Pinpoint the cell where the given text exists, returning its [x, y] midpoint coordinate. 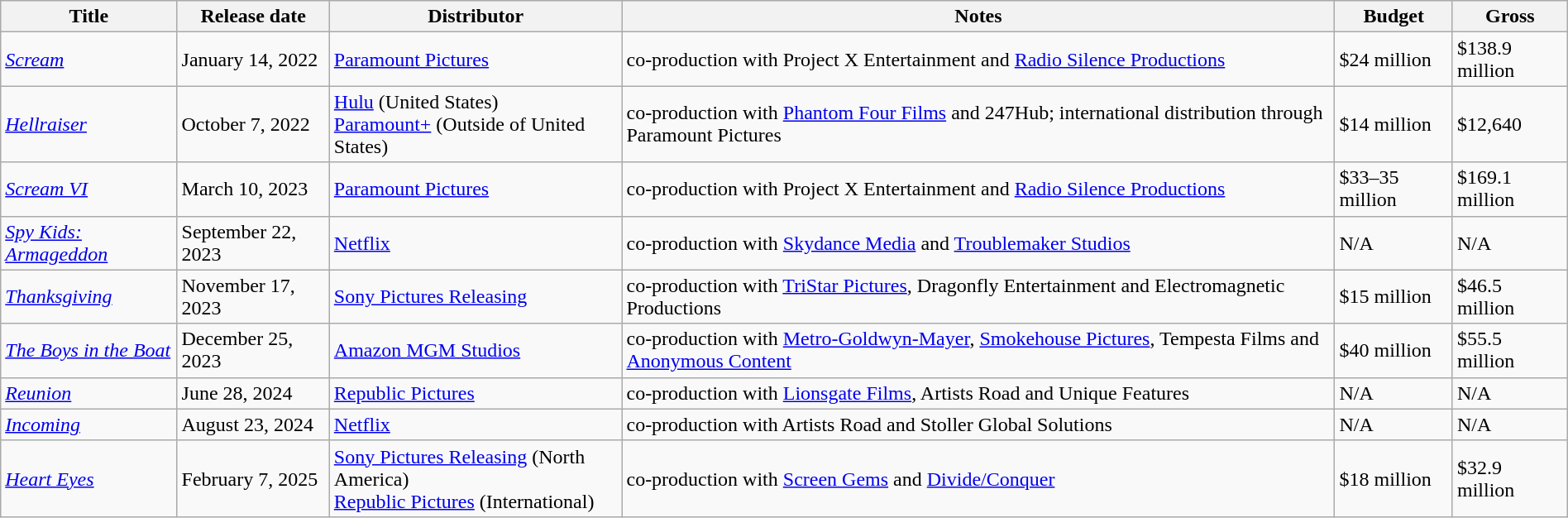
Incoming [89, 424]
November 17, 2023 [253, 296]
Notes [978, 17]
$46.5 million [1510, 296]
co-production with Metro-Goldwyn-Mayer, Smokehouse Pictures, Tempesta Films and Anonymous Content [978, 351]
co-production with Skydance Media and Troublemaker Studios [978, 243]
$14 million [1394, 124]
co-production with Phantom Four Films and 247Hub; international distribution through Paramount Pictures [978, 124]
June 28, 2024 [253, 393]
$55.5 million [1510, 351]
Budget [1394, 17]
The Boys in the Boat [89, 351]
December 25, 2023 [253, 351]
$33–35 million [1394, 189]
Spy Kids: Armageddon [89, 243]
August 23, 2024 [253, 424]
$169.1 million [1510, 189]
January 14, 2022 [253, 60]
Gross [1510, 17]
Reunion [89, 393]
September 22, 2023 [253, 243]
February 7, 2025 [253, 478]
$138.9 million [1510, 60]
co-production with Lionsgate Films, Artists Road and Unique Features [978, 393]
$40 million [1394, 351]
October 7, 2022 [253, 124]
Scream VI [89, 189]
Release date [253, 17]
co-production with TriStar Pictures, Dragonfly Entertainment and Electromagnetic Productions [978, 296]
co-production with Artists Road and Stoller Global Solutions [978, 424]
$12,640 [1510, 124]
Hulu (United States)Paramount+ (Outside of United States) [476, 124]
Republic Pictures [476, 393]
Amazon MGM Studios [476, 351]
Thanksgiving [89, 296]
Scream [89, 60]
Title [89, 17]
Hellraiser [89, 124]
$18 million [1394, 478]
Sony Pictures Releasing [476, 296]
March 10, 2023 [253, 189]
Distributor [476, 17]
Heart Eyes [89, 478]
Sony Pictures Releasing (North America)Republic Pictures (International) [476, 478]
$15 million [1394, 296]
$24 million [1394, 60]
co-production with Screen Gems and Divide/Conquer [978, 478]
$32.9 million [1510, 478]
